Output the (X, Y) coordinate of the center of the cell containing the given text.  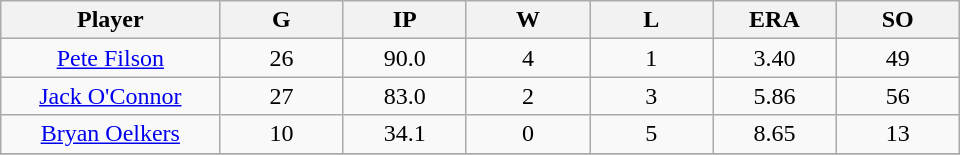
Player (110, 20)
34.1 (404, 134)
2 (528, 96)
Pete Filson (110, 58)
10 (282, 134)
3.40 (774, 58)
W (528, 20)
0 (528, 134)
G (282, 20)
5 (652, 134)
IP (404, 20)
26 (282, 58)
13 (898, 134)
Bryan Oelkers (110, 134)
8.65 (774, 134)
L (652, 20)
83.0 (404, 96)
SO (898, 20)
5.86 (774, 96)
4 (528, 58)
49 (898, 58)
3 (652, 96)
27 (282, 96)
56 (898, 96)
ERA (774, 20)
1 (652, 58)
90.0 (404, 58)
Jack O'Connor (110, 96)
